Output the (X, Y) coordinate of the center of the cell containing the given text.  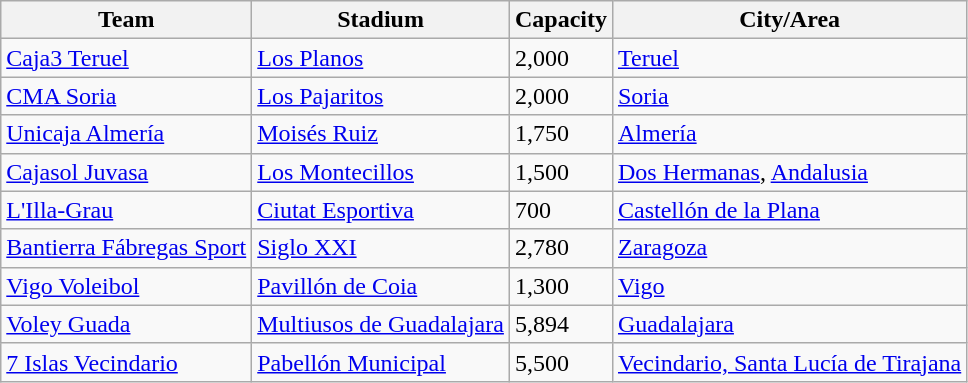
Vigo (789, 286)
Pabellón Municipal (381, 362)
CMA Soria (126, 96)
1,300 (560, 286)
Castellón de la Plana (789, 210)
Unicaja Almería (126, 134)
Capacity (560, 20)
5,894 (560, 324)
Bantierra Fábregas Sport (126, 248)
Pavillón de Coia (381, 286)
Soria (789, 96)
Los Montecillos (381, 172)
Teruel (789, 58)
Moisés Ruiz (381, 134)
Vigo Voleibol (126, 286)
Siglo XXI (381, 248)
Dos Hermanas, Andalusia (789, 172)
2,780 (560, 248)
Stadium (381, 20)
Guadalajara (789, 324)
1,500 (560, 172)
L'Illa-Grau (126, 210)
Almería (789, 134)
Vecindario, Santa Lucía de Tirajana (789, 362)
Team (126, 20)
Cajasol Juvasa (126, 172)
Multiusos de Guadalajara (381, 324)
Voley Guada (126, 324)
7 Islas Vecindario (126, 362)
Zaragoza (789, 248)
City/Area (789, 20)
Ciutat Esportiva (381, 210)
700 (560, 210)
Caja3 Teruel (126, 58)
5,500 (560, 362)
Los Planos (381, 58)
1,750 (560, 134)
Los Pajaritos (381, 96)
